Find where the given text appears and provide that cell's center as (X, Y) coordinate. 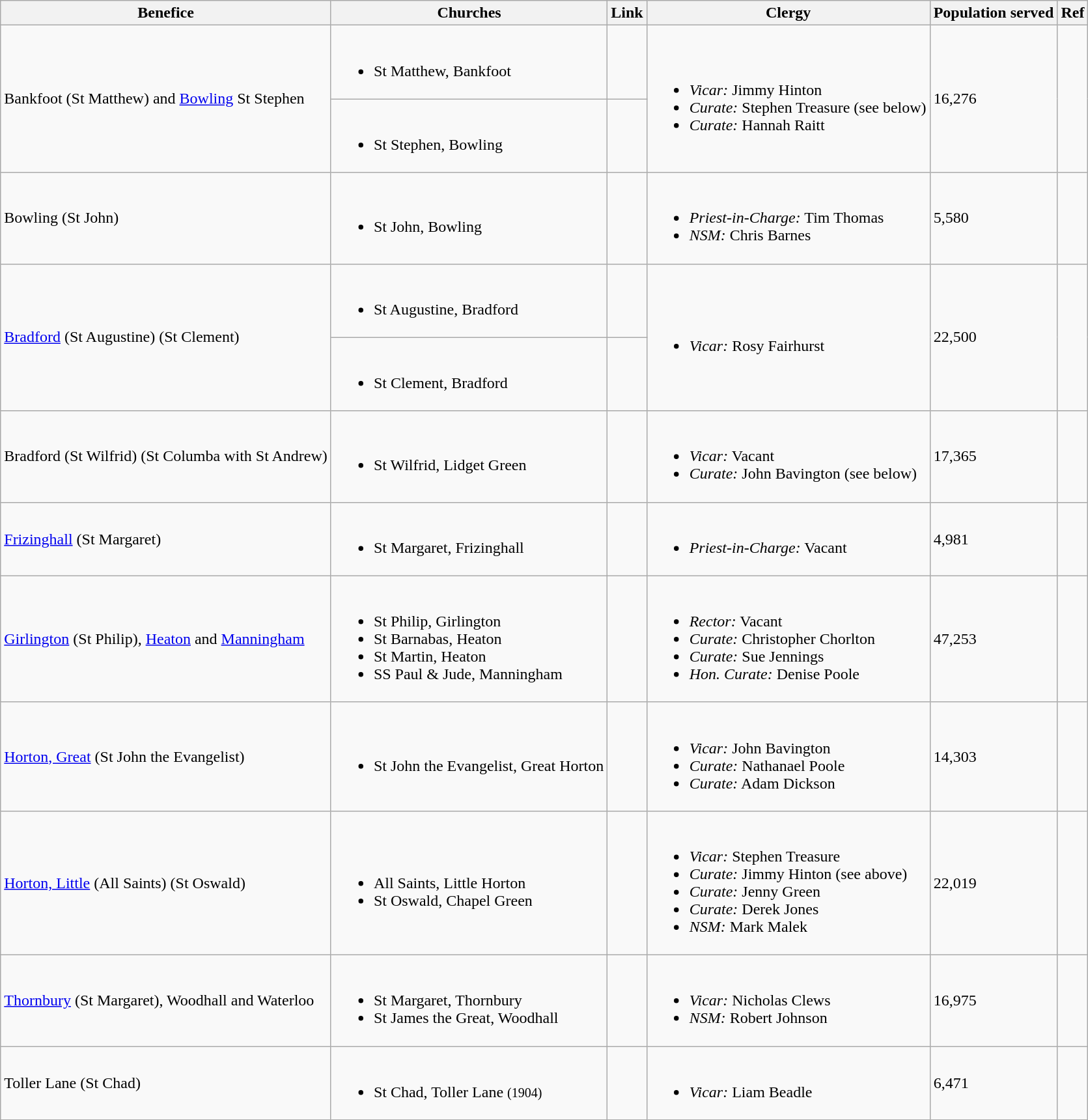
All Saints, Little HortonSt Oswald, Chapel Green (469, 883)
47,253 (994, 639)
Vicar: Jimmy HintonCurate: Stephen Treasure (see below)Curate: Hannah Raitt (788, 99)
Vicar: Rosy Fairhurst (788, 337)
Bowling (St John) (166, 218)
14,303 (994, 757)
St Wilfrid, Lidget Green (469, 456)
Toller Lane (St Chad) (166, 1082)
St Chad, Toller Lane (1904) (469, 1082)
St Margaret, ThornburySt James the Great, Woodhall (469, 1000)
22,500 (994, 337)
Link (627, 13)
Vicar: John BavingtonCurate: Nathanael PooleCurate: Adam Dickson (788, 757)
Frizinghall (St Margaret) (166, 539)
Churches (469, 13)
4,981 (994, 539)
Bankfoot (St Matthew) and Bowling St Stephen (166, 99)
St Matthew, Bankfoot (469, 63)
Benefice (166, 13)
16,276 (994, 99)
Priest-in-Charge: Vacant (788, 539)
6,471 (994, 1082)
Bradford (St Augustine) (St Clement) (166, 337)
Vicar: Liam Beadle (788, 1082)
St Augustine, Bradford (469, 301)
Vicar: Stephen TreasureCurate: Jimmy Hinton (see above)Curate: Jenny GreenCurate: Derek JonesNSM: Mark Malek (788, 883)
Population served (994, 13)
Rector: VacantCurate: Christopher ChorltonCurate: Sue JenningsHon. Curate: Denise Poole (788, 639)
Horton, Little (All Saints) (St Oswald) (166, 883)
16,975 (994, 1000)
Girlington (St Philip), Heaton and Manningham (166, 639)
St Philip, GirlingtonSt Barnabas, HeatonSt Martin, HeatonSS Paul & Jude, Manningham (469, 639)
Ref (1073, 13)
5,580 (994, 218)
Priest-in-Charge: Tim ThomasNSM: Chris Barnes (788, 218)
17,365 (994, 456)
St John, Bowling (469, 218)
St Stephen, Bowling (469, 135)
Vicar: Nicholas ClewsNSM: Robert Johnson (788, 1000)
St Clement, Bradford (469, 374)
Thornbury (St Margaret), Woodhall and Waterloo (166, 1000)
St John the Evangelist, Great Horton (469, 757)
Vicar: VacantCurate: John Bavington (see below) (788, 456)
St Margaret, Frizinghall (469, 539)
22,019 (994, 883)
Clergy (788, 13)
Horton, Great (St John the Evangelist) (166, 757)
Bradford (St Wilfrid) (St Columba with St Andrew) (166, 456)
